Pinpoint the cell where the given text exists, returning its [x, y] midpoint coordinate. 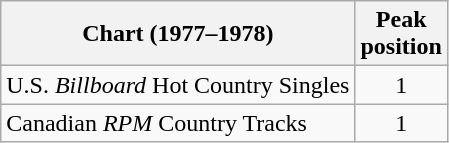
Canadian RPM Country Tracks [178, 123]
Peakposition [401, 34]
Chart (1977–1978) [178, 34]
U.S. Billboard Hot Country Singles [178, 85]
